Provide the [X, Y] coordinate of the cell's center where the given text is located.  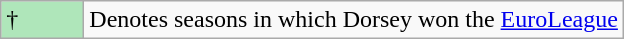
Denotes seasons in which Dorsey won the EuroLeague [354, 20]
† [42, 20]
